Capture the cell that displays the provided text and extract its (X, Y) central coordinate. 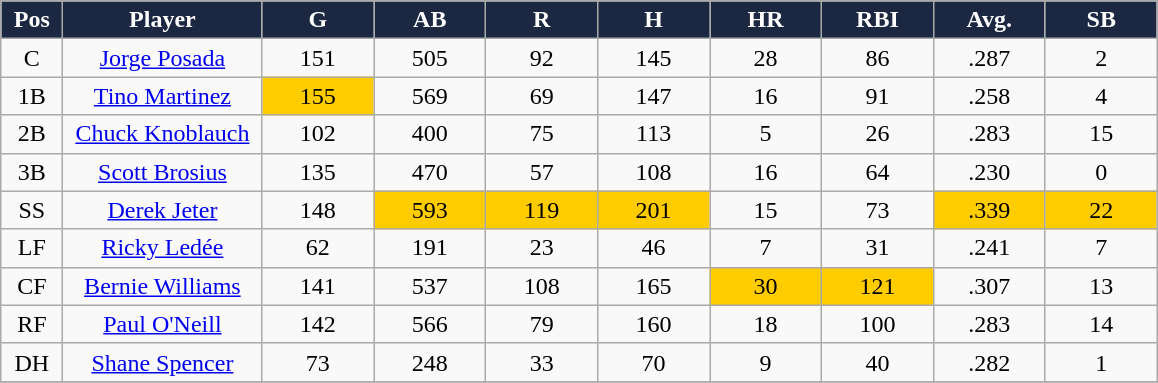
Ricky Ledée (162, 248)
155 (318, 96)
0 (1101, 172)
40 (877, 362)
62 (318, 248)
151 (318, 58)
14 (1101, 324)
SS (32, 210)
142 (318, 324)
.339 (989, 210)
5 (766, 134)
Avg. (989, 20)
75 (542, 134)
92 (542, 58)
470 (430, 172)
148 (318, 210)
102 (318, 134)
.282 (989, 362)
191 (430, 248)
121 (877, 286)
400 (430, 134)
RBI (877, 20)
R (542, 20)
135 (318, 172)
569 (430, 96)
Jorge Posada (162, 58)
100 (877, 324)
2 (1101, 58)
22 (1101, 210)
141 (318, 286)
.241 (989, 248)
9 (766, 362)
26 (877, 134)
593 (430, 210)
566 (430, 324)
Pos (32, 20)
30 (766, 286)
RF (32, 324)
H (654, 20)
.258 (989, 96)
28 (766, 58)
HR (766, 20)
46 (654, 248)
79 (542, 324)
.230 (989, 172)
70 (654, 362)
91 (877, 96)
Scott Brosius (162, 172)
505 (430, 58)
Bernie Williams (162, 286)
57 (542, 172)
1B (32, 96)
Paul O'Neill (162, 324)
.307 (989, 286)
4 (1101, 96)
2B (32, 134)
CF (32, 286)
Player (162, 20)
64 (877, 172)
86 (877, 58)
31 (877, 248)
18 (766, 324)
C (32, 58)
145 (654, 58)
23 (542, 248)
.287 (989, 58)
LF (32, 248)
DH (32, 362)
13 (1101, 286)
Chuck Knoblauch (162, 134)
Tino Martinez (162, 96)
69 (542, 96)
248 (430, 362)
119 (542, 210)
113 (654, 134)
201 (654, 210)
147 (654, 96)
AB (430, 20)
Derek Jeter (162, 210)
33 (542, 362)
165 (654, 286)
3B (32, 172)
G (318, 20)
160 (654, 324)
1 (1101, 362)
SB (1101, 20)
537 (430, 286)
Shane Spencer (162, 362)
